Output the (x, y) coordinate of the center of the cell containing the given text.  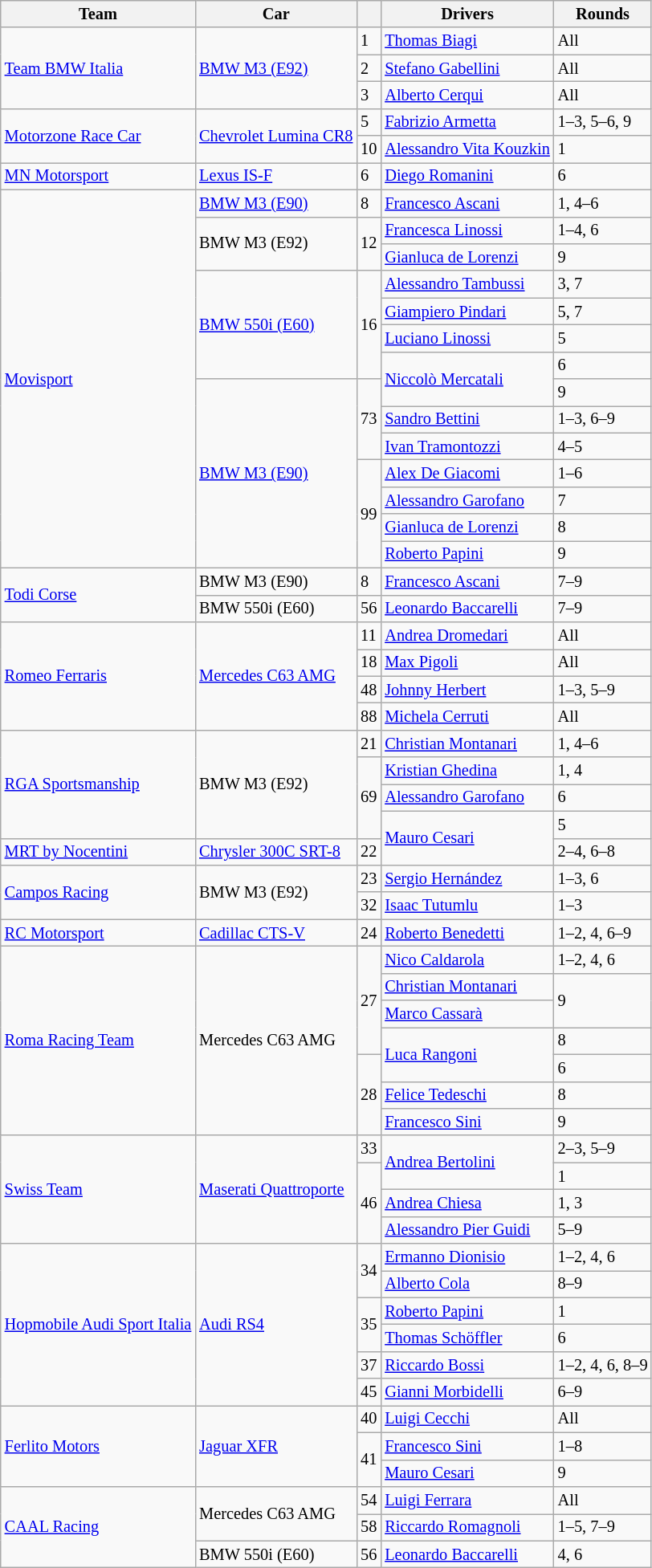
45 (369, 1392)
Michela Cerruti (467, 716)
2–4, 6–8 (603, 852)
41 (369, 1460)
Andrea Chiesa (467, 1203)
Lexus IS-F (276, 176)
1–8 (603, 1446)
69 (369, 798)
Luigi Cecchi (467, 1419)
Hopmobile Audi Sport Italia (98, 1325)
Maserati Quattroporte (276, 1190)
3, 7 (603, 284)
Luciano Linossi (467, 338)
Niccolò Mercatali (467, 379)
Diego Romanini (467, 176)
Chrysler 300C SRT-8 (276, 852)
21 (369, 743)
16 (369, 324)
1–3, 5–9 (603, 690)
Drivers (467, 14)
Team BMW Italia (98, 67)
Luigi Ferrara (467, 1500)
37 (369, 1365)
5–9 (603, 1230)
22 (369, 852)
88 (369, 716)
Swiss Team (98, 1190)
Giampiero Pindari (467, 312)
2 (369, 68)
1–4, 6 (603, 230)
MRT by Nocentini (98, 852)
8–9 (603, 1284)
Andrea Bertolini (467, 1163)
12 (369, 244)
Riccardo Romagnoli (467, 1527)
Jaguar XFR (276, 1445)
Team (98, 14)
35 (369, 1325)
1–6 (603, 473)
58 (369, 1527)
46 (369, 1203)
34 (369, 1270)
Sergio Hernández (467, 878)
1–3, 5–6, 9 (603, 122)
Max Pigoli (467, 662)
CAAL Racing (98, 1527)
Sandro Bettini (467, 419)
10 (369, 149)
Audi RS4 (276, 1325)
Francesca Linossi (467, 230)
5, 7 (603, 312)
2–3, 5–9 (603, 1149)
1–2, 4, 6–9 (603, 933)
4–5 (603, 446)
18 (369, 662)
Roma Racing Team (98, 1041)
Rounds (603, 14)
40 (369, 1419)
Ferlito Motors (98, 1445)
Todi Corse (98, 594)
Alberto Cola (467, 1284)
Campos Racing (98, 891)
6–9 (603, 1392)
Gianni Morbidelli (467, 1392)
23 (369, 878)
Andrea Dromedari (467, 635)
Alessandro Vita Kouzkin (467, 149)
1–5, 7–9 (603, 1527)
28 (369, 1095)
RC Motorsport (98, 933)
1, 4 (603, 771)
1–3, 6 (603, 878)
99 (369, 514)
3 (369, 95)
1–2, 4, 6, 8–9 (603, 1365)
Riccardo Bossi (467, 1365)
Luca Rangoni (467, 1053)
Johnny Herbert (467, 690)
Alessandro Pier Guidi (467, 1230)
Car (276, 14)
32 (369, 906)
Roberto Benedetti (467, 933)
Motorzone Race Car (98, 135)
24 (369, 933)
Ivan Tramontozzi (467, 446)
Stefano Gabellini (467, 68)
48 (369, 690)
1, 3 (603, 1203)
1–3, 6–9 (603, 419)
Romeo Ferraris (98, 676)
Nico Caldarola (467, 959)
Marco Cassarà (467, 1014)
Fabrizio Armetta (467, 122)
Alberto Cerqui (467, 95)
73 (369, 419)
4, 6 (603, 1554)
33 (369, 1149)
Thomas Biagi (467, 41)
Kristian Ghedina (467, 771)
Alex De Giacomi (467, 473)
Thomas Schöffler (467, 1338)
27 (369, 1000)
11 (369, 635)
MN Motorsport (98, 176)
Cadillac CTS-V (276, 933)
54 (369, 1500)
Ermanno Dionisio (467, 1257)
RGA Sportsmanship (98, 784)
Chevrolet Lumina CR8 (276, 135)
Alessandro Tambussi (467, 284)
Felice Tedeschi (467, 1095)
Isaac Tutumlu (467, 906)
1–3 (603, 906)
Movisport (98, 379)
7 (603, 500)
